Determine the [x, y] coordinate at the center of the cell enclosing the given text.  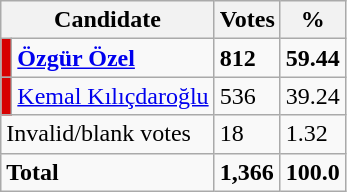
Özgür Özel [113, 58]
1.32 [312, 134]
Candidate [108, 20]
Invalid/blank votes [108, 134]
18 [247, 134]
% [312, 20]
Total [108, 172]
39.24 [312, 96]
812 [247, 58]
Votes [247, 20]
1,366 [247, 172]
Kemal Kılıçdaroğlu [113, 96]
59.44 [312, 58]
536 [247, 96]
100.0 [312, 172]
